Return (x, y) of the center of cell containing provided text 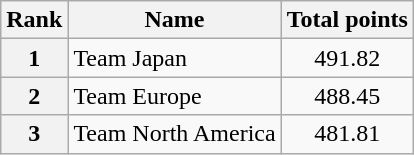
Rank (34, 20)
Team Europe (174, 96)
Name (174, 20)
491.82 (347, 58)
3 (34, 134)
Team North America (174, 134)
481.81 (347, 134)
1 (34, 58)
Team Japan (174, 58)
Total points (347, 20)
2 (34, 96)
488.45 (347, 96)
